Locate the cell with the specified text and output its (X, Y) center coordinate. 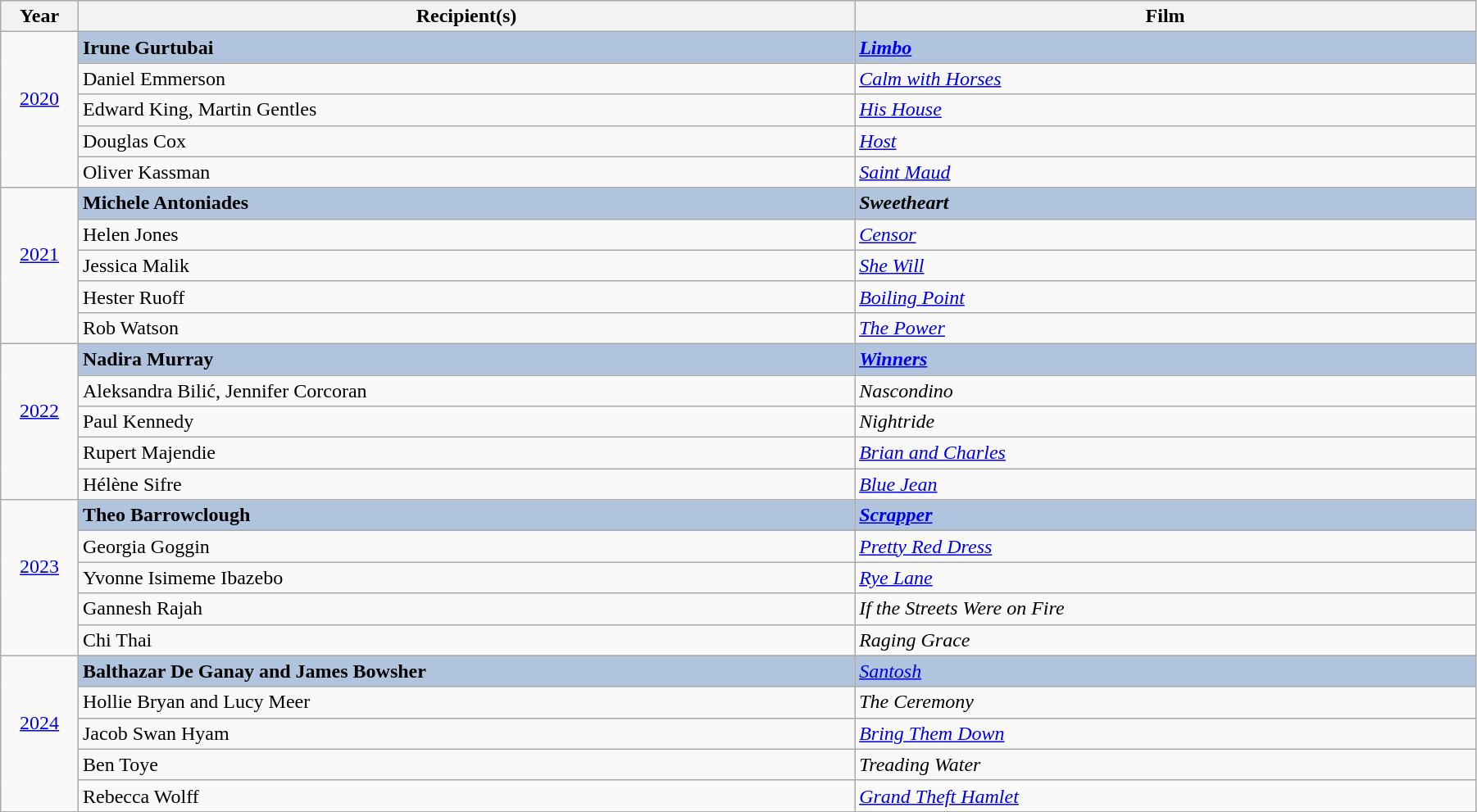
Host (1166, 141)
Raging Grace (1166, 640)
Rebecca Wolff (466, 796)
Winners (1166, 359)
Oliver Kassman (466, 172)
Grand Theft Hamlet (1166, 796)
Boiling Point (1166, 297)
Film (1166, 16)
Pretty Red Dress (1166, 547)
Chi Thai (466, 640)
Hollie Bryan and Lucy Meer (466, 702)
Nadira Murray (466, 359)
His House (1166, 110)
Recipient(s) (466, 16)
Nascondino (1166, 391)
Edward King, Martin Gentles (466, 110)
Jessica Malik (466, 265)
Treading Water (1166, 764)
She Will (1166, 265)
Rob Watson (466, 328)
The Power (1166, 328)
Rupert Majendie (466, 453)
2023 (39, 578)
Daniel Emmerson (466, 79)
Helen Jones (466, 234)
Hélène Sifre (466, 484)
Jacob Swan Hyam (466, 733)
Theo Barrowclough (466, 515)
Saint Maud (1166, 172)
Limbo (1166, 48)
Rye Lane (1166, 578)
Gannesh Rajah (466, 609)
2024 (39, 733)
Paul Kennedy (466, 422)
Santosh (1166, 671)
Year (39, 16)
Aleksandra Bilić, Jennifer Corcoran (466, 391)
Douglas Cox (466, 141)
Yvonne Isimeme Ibazebo (466, 578)
2020 (39, 110)
Irune Gurtubai (466, 48)
Ben Toye (466, 764)
2022 (39, 421)
2021 (39, 265)
Blue Jean (1166, 484)
Michele Antoniades (466, 203)
Brian and Charles (1166, 453)
If the Streets Were on Fire (1166, 609)
Censor (1166, 234)
Georgia Goggin (466, 547)
Nightride (1166, 422)
Bring Them Down (1166, 733)
Calm with Horses (1166, 79)
Balthazar De Ganay and James Bowsher (466, 671)
Scrapper (1166, 515)
The Ceremony (1166, 702)
Hester Ruoff (466, 297)
Sweetheart (1166, 203)
